From the cell containing the given text, extract its center point as (x, y) coordinate. 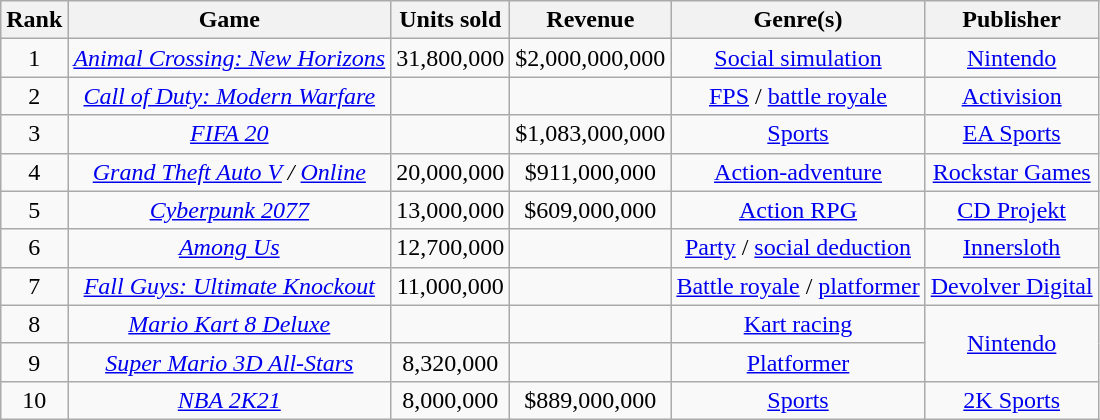
10 (34, 400)
7 (34, 286)
8,320,000 (450, 362)
Super Mario 3D All-Stars (230, 362)
5 (34, 210)
$889,000,000 (590, 400)
FIFA 20 (230, 134)
$2,000,000,000 (590, 58)
Kart racing (798, 324)
6 (34, 248)
13,000,000 (450, 210)
CD Projekt (1012, 210)
Game (230, 20)
$911,000,000 (590, 172)
Among Us (230, 248)
31,800,000 (450, 58)
Party / social deduction (798, 248)
Revenue (590, 20)
Innersloth (1012, 248)
$1,083,000,000 (590, 134)
1 (34, 58)
3 (34, 134)
$609,000,000 (590, 210)
Publisher (1012, 20)
Grand Theft Auto V / Online (230, 172)
FPS / battle royale (798, 96)
NBA 2K21 (230, 400)
Battle royale / platformer (798, 286)
Call of Duty: Modern Warfare (230, 96)
20,000,000 (450, 172)
Genre(s) (798, 20)
Cyberpunk 2077 (230, 210)
Social simulation (798, 58)
9 (34, 362)
Rockstar Games (1012, 172)
Action-adventure (798, 172)
12,700,000 (450, 248)
EA Sports (1012, 134)
Action RPG (798, 210)
8,000,000 (450, 400)
11,000,000 (450, 286)
8 (34, 324)
2 (34, 96)
Units sold (450, 20)
Platformer (798, 362)
Mario Kart 8 Deluxe (230, 324)
2K Sports (1012, 400)
4 (34, 172)
Devolver Digital (1012, 286)
Rank (34, 20)
Animal Crossing: New Horizons (230, 58)
Fall Guys: Ultimate Knockout (230, 286)
Activision (1012, 96)
